Return the (x, y) coordinate for the center point of the cell that contains the specified text.  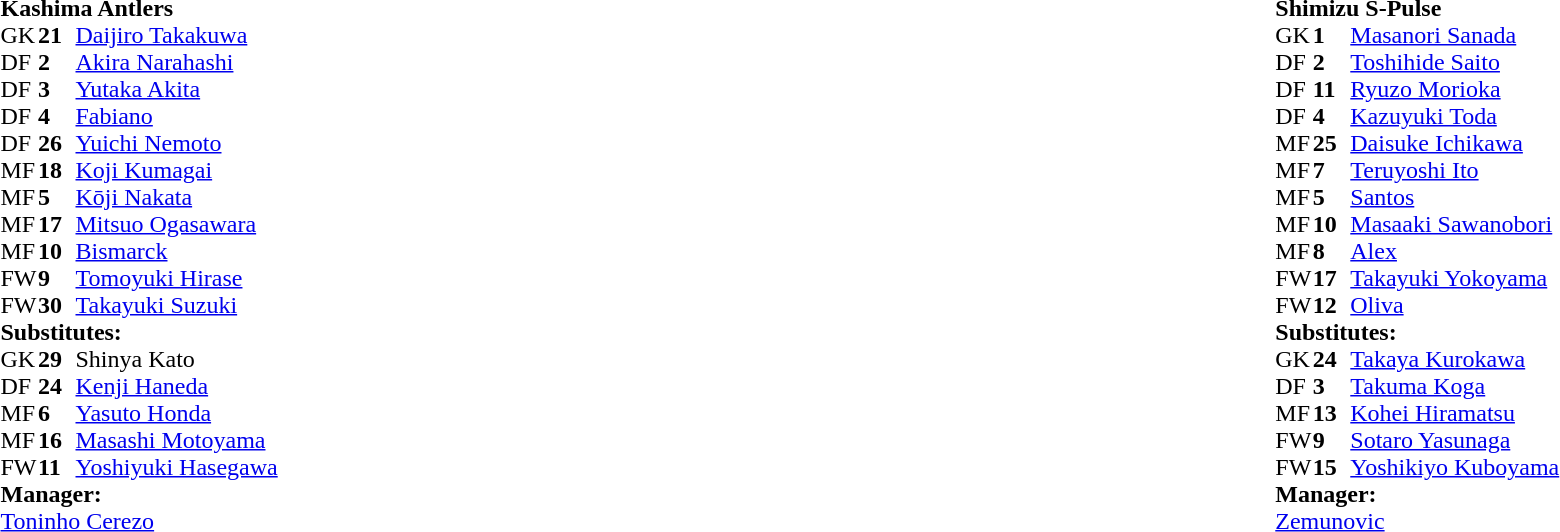
18 (57, 170)
13 (1332, 414)
Kohei Hiramatsu (1454, 414)
Tomoyuki Hirase (177, 278)
Koji Kumagai (177, 170)
Bismarck (177, 252)
8 (1332, 252)
25 (1332, 144)
7 (1332, 170)
Daisuke Ichikawa (1454, 144)
Alex (1454, 252)
Fabiano (177, 116)
Shinya Kato (177, 360)
Takayuki Yokoyama (1454, 278)
Akira Narahashi (177, 62)
Teruyoshi Ito (1454, 170)
Oliva (1454, 306)
30 (57, 306)
Yuichi Nemoto (177, 144)
Sotaro Yasunaga (1454, 440)
Takuma Koga (1454, 386)
Yoshikiyo Kuboyama (1454, 468)
Masaaki Sawanobori (1454, 224)
Yoshiyuki Hasegawa (177, 468)
Yutaka Akita (177, 90)
21 (57, 36)
Daijiro Takakuwa (177, 36)
26 (57, 144)
Masashi Motoyama (177, 440)
Yasuto Honda (177, 414)
Mitsuo Ogasawara (177, 224)
Takayuki Suzuki (177, 306)
Santos (1454, 198)
16 (57, 440)
Masanori Sanada (1454, 36)
Ryuzo Morioka (1454, 90)
12 (1332, 306)
Kazuyuki Toda (1454, 116)
29 (57, 360)
Kenji Haneda (177, 386)
1 (1332, 36)
Kōji Nakata (177, 198)
6 (57, 414)
Toshihide Saito (1454, 62)
15 (1332, 468)
Takaya Kurokawa (1454, 360)
